Output the (x, y) coordinate of the center of the cell containing the given text.  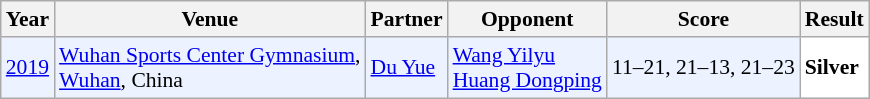
Year (28, 19)
Result (834, 19)
11–21, 21–13, 21–23 (704, 68)
Partner (407, 19)
Score (704, 19)
Venue (210, 19)
Du Yue (407, 68)
Opponent (528, 19)
Silver (834, 68)
2019 (28, 68)
Wang Yilyu Huang Dongping (528, 68)
Wuhan Sports Center Gymnasium,Wuhan, China (210, 68)
